Extract the (x, y) coordinate from the center of the cell holding the provided text.  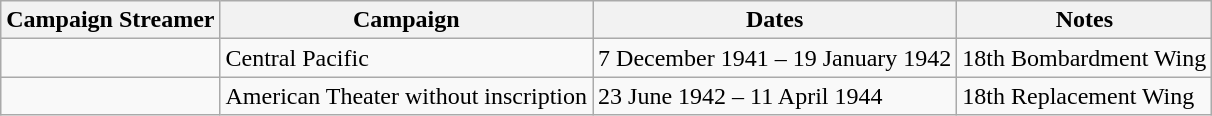
Campaign Streamer (110, 20)
Central Pacific (406, 58)
18th Bombardment Wing (1084, 58)
18th Replacement Wing (1084, 96)
23 June 1942 – 11 April 1944 (775, 96)
7 December 1941 – 19 January 1942 (775, 58)
Notes (1084, 20)
Campaign (406, 20)
American Theater without inscription (406, 96)
Dates (775, 20)
